Pinpoint the cell where the given text exists, returning its [x, y] midpoint coordinate. 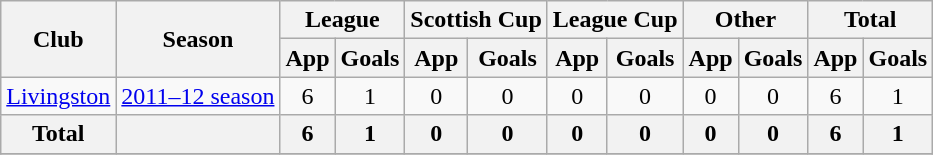
League [342, 20]
Scottish Cup [476, 20]
Other [746, 20]
Livingston [58, 96]
League Cup [615, 20]
Season [198, 39]
2011–12 season [198, 96]
Club [58, 39]
